Scan for the cell matching the given text and deliver its [X, Y] coordinate at center. 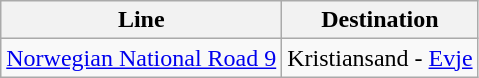
Norwegian National Road 9 [142, 58]
Destination [380, 20]
Kristiansand - Evje [380, 58]
Line [142, 20]
